Output the [x, y] coordinate of the center of the cell containing the given text.  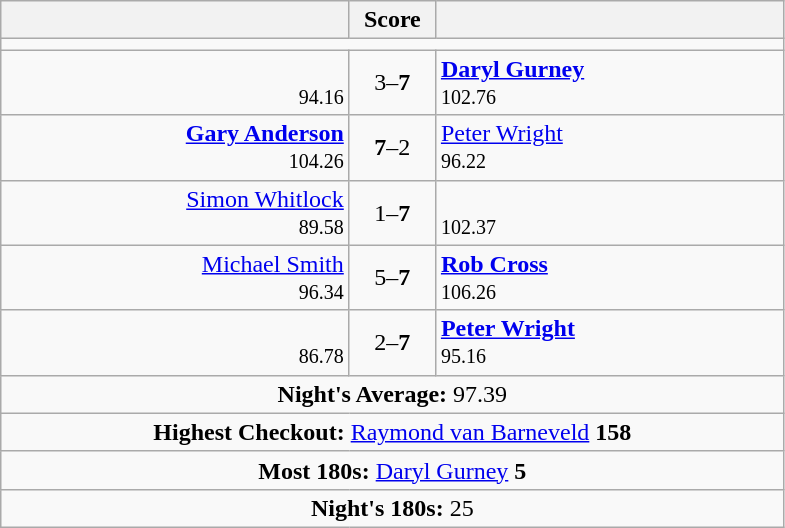
Night's 180s: 25 [392, 508]
102.37 [610, 212]
Highest Checkout: Raymond van Barneveld 158 [392, 432]
Rob Cross 106.26 [610, 278]
2–7 [392, 342]
Daryl Gurney 102.76 [610, 82]
86.78 [176, 342]
1–7 [392, 212]
Score [392, 20]
3–7 [392, 82]
5–7 [392, 278]
Michael Smith 96.34 [176, 278]
Peter Wright 96.22 [610, 148]
7–2 [392, 148]
Peter Wright95.16 [610, 342]
Gary Anderson 104.26 [176, 148]
Most 180s: Daryl Gurney 5 [392, 470]
Night's Average: 97.39 [392, 394]
94.16 [176, 82]
Simon Whitlock 89.58 [176, 212]
